Output the (x, y) coordinate of the center of the cell containing the given text.  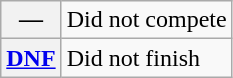
DNF (31, 58)
Did not compete (146, 20)
— (31, 20)
Did not finish (146, 58)
